Locate the cell with the specified text and output its (X, Y) center coordinate. 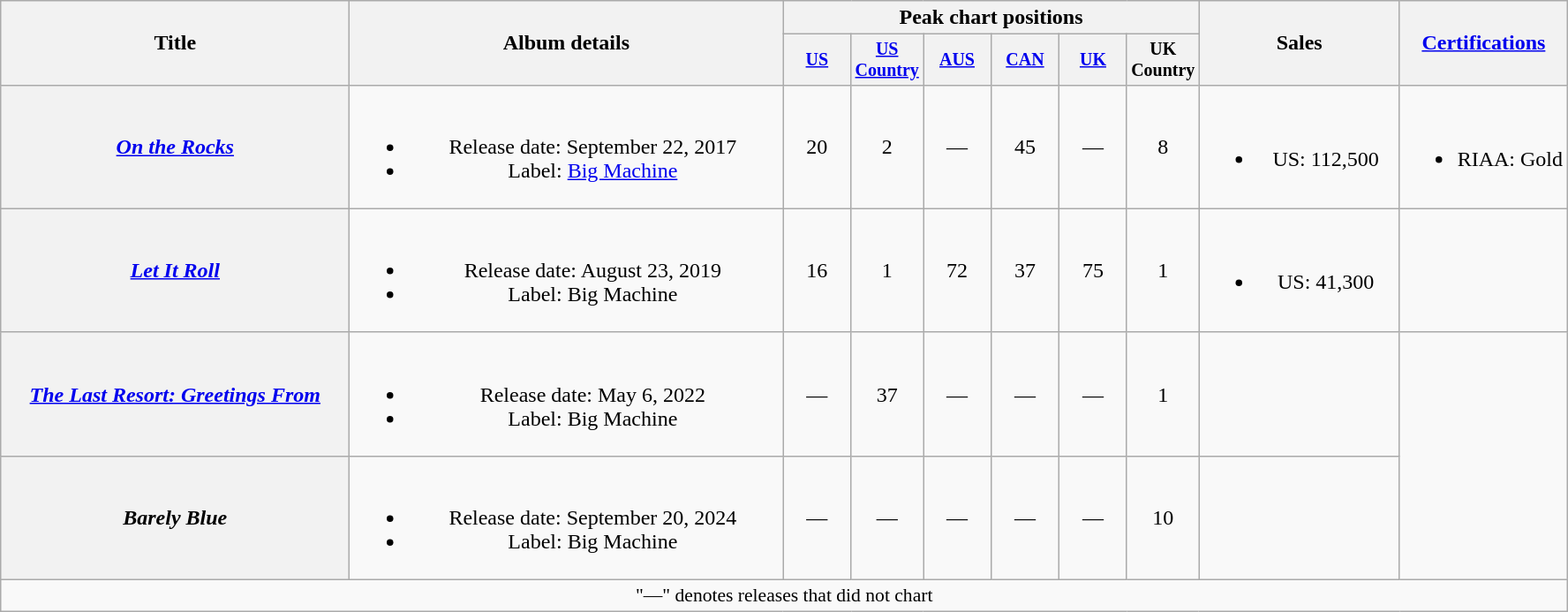
US (818, 60)
Release date: September 20, 2024Label: Big Machine (567, 518)
RIAA: Gold (1483, 147)
2 (887, 147)
10 (1163, 518)
16 (818, 270)
Let It Roll (175, 270)
Release date: May 6, 2022Label: Big Machine (567, 394)
45 (1024, 147)
Peak chart positions (991, 18)
72 (957, 270)
Release date: August 23, 2019Label: Big Machine (567, 270)
US: 112,500 (1300, 147)
Sales (1300, 43)
UK Country (1163, 60)
US Country (887, 60)
Album details (567, 43)
The Last Resort: Greetings From (175, 394)
75 (1093, 270)
"—" denotes releases that did not chart (784, 596)
Title (175, 43)
Release date: September 22, 2017Label: Big Machine (567, 147)
20 (818, 147)
UK (1093, 60)
8 (1163, 147)
US: 41,300 (1300, 270)
On the Rocks (175, 147)
Certifications (1483, 43)
AUS (957, 60)
CAN (1024, 60)
Barely Blue (175, 518)
